Identify which cell holds the provided text, then report its [X, Y] central coordinate. 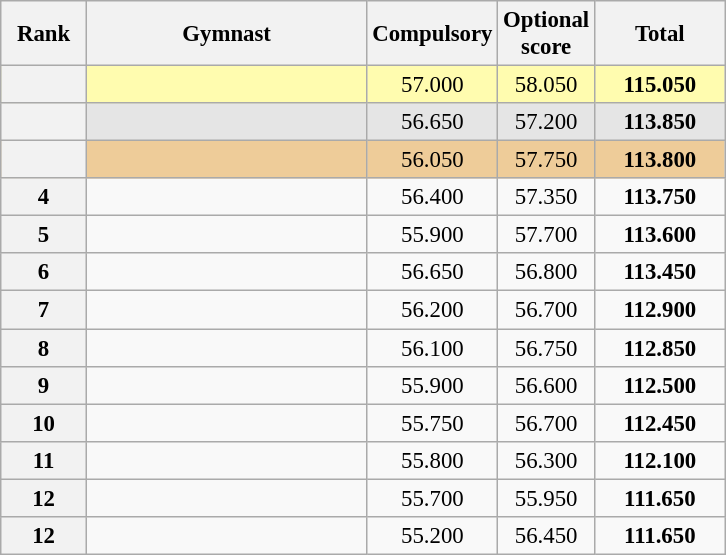
Compulsory [432, 34]
56.100 [432, 348]
Optional score [546, 34]
113.450 [660, 273]
9 [44, 385]
112.450 [660, 423]
6 [44, 273]
57.750 [546, 160]
56.050 [432, 160]
112.850 [660, 348]
115.050 [660, 85]
57.700 [546, 235]
55.950 [546, 498]
57.350 [546, 197]
112.900 [660, 310]
56.800 [546, 273]
55.800 [432, 460]
56.450 [546, 536]
7 [44, 310]
10 [44, 423]
112.100 [660, 460]
56.600 [546, 385]
57.000 [432, 85]
Gymnast [226, 34]
56.300 [546, 460]
5 [44, 235]
56.750 [546, 348]
11 [44, 460]
58.050 [546, 85]
55.700 [432, 498]
56.200 [432, 310]
55.200 [432, 536]
56.400 [432, 197]
113.750 [660, 197]
113.850 [660, 122]
4 [44, 197]
Rank [44, 34]
57.200 [546, 122]
113.800 [660, 160]
Total [660, 34]
8 [44, 348]
55.750 [432, 423]
112.500 [660, 385]
113.600 [660, 235]
